Locate the cell with the specified text and output its (x, y) center coordinate. 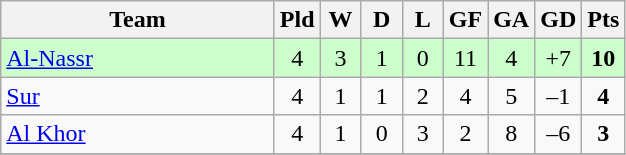
+7 (558, 58)
Pld (297, 20)
Al Khor (138, 134)
–6 (558, 134)
D (382, 20)
10 (604, 58)
Al-Nassr (138, 58)
–1 (558, 96)
Sur (138, 96)
8 (512, 134)
11 (465, 58)
GF (465, 20)
GD (558, 20)
Pts (604, 20)
L (422, 20)
5 (512, 96)
GA (512, 20)
Team (138, 20)
W (340, 20)
